Locate the cell with the specified text and output its [X, Y] center coordinate. 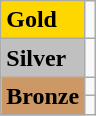
Bronze [43, 96]
Gold [43, 20]
Silver [43, 58]
